Search for the cell housing the specified text and yield its (X, Y) center coordinate. 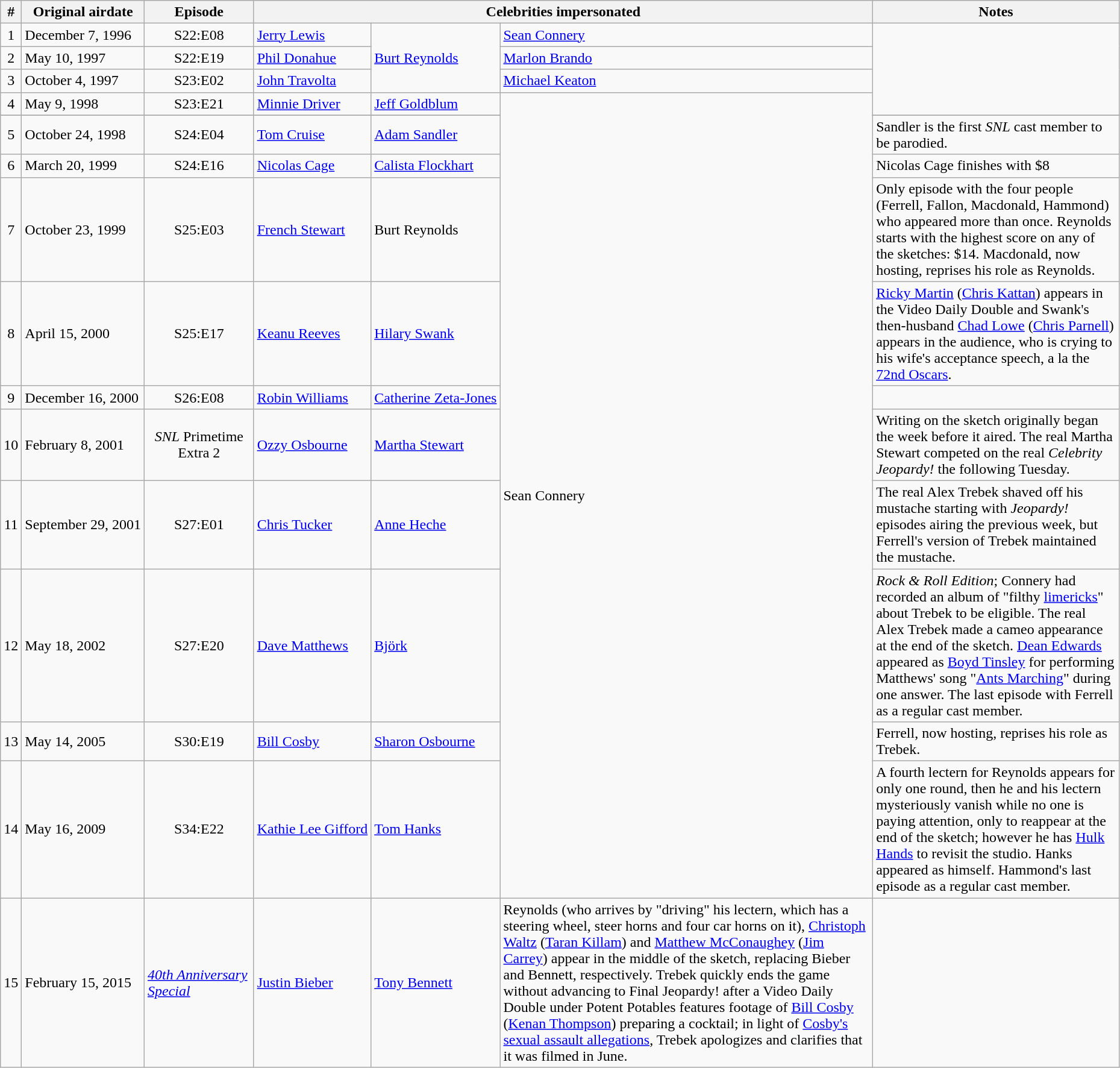
Robin Williams (312, 397)
Episode (199, 12)
December 16, 2000 (83, 397)
S23:E02 (199, 81)
October 24, 1998 (83, 135)
John Travolta (312, 81)
Calista Flockhart (436, 166)
December 7, 1996 (83, 35)
S25:E17 (199, 334)
# (11, 12)
Nicolas Cage finishes with $8 (996, 166)
14 (11, 829)
S27:E20 (199, 646)
Catherine Zeta-Jones (436, 397)
Jeff Goldblum (436, 104)
1 (11, 35)
Dave Matthews (312, 646)
3 (11, 81)
February 8, 2001 (83, 445)
September 29, 2001 (83, 524)
S34:E22 (199, 829)
October 4, 1997 (83, 81)
Nicolas Cage (312, 166)
Ozzy Osbourne (312, 445)
6 (11, 166)
February 15, 2015 (83, 982)
April 15, 2000 (83, 334)
Bill Cosby (312, 741)
11 (11, 524)
5 (11, 135)
May 18, 2002 (83, 646)
S24:E04 (199, 135)
2 (11, 58)
Original airdate (83, 12)
Minnie Driver (312, 104)
May 14, 2005 (83, 741)
May 16, 2009 (83, 829)
7 (11, 229)
S30:E19 (199, 741)
May 9, 1998 (83, 104)
9 (11, 397)
Tom Hanks (436, 829)
10 (11, 445)
March 20, 1999 (83, 166)
40th AnniversarySpecial (199, 982)
May 10, 1997 (83, 58)
Keanu Reeves (312, 334)
S25:E03 (199, 229)
15 (11, 982)
S22:E08 (199, 35)
Notes (996, 12)
Chris Tucker (312, 524)
Tony Bennett (436, 982)
Martha Stewart (436, 445)
Adam Sandler (436, 135)
S22:E19 (199, 58)
Celebrities impersonated (563, 12)
Björk (436, 646)
Jerry Lewis (312, 35)
8 (11, 334)
13 (11, 741)
Anne Heche (436, 524)
S27:E01 (199, 524)
October 23, 1999 (83, 229)
Kathie Lee Gifford (312, 829)
Hilary Swank (436, 334)
S26:E08 (199, 397)
Sandler is the first SNL cast member to be parodied. (996, 135)
12 (11, 646)
French Stewart (312, 229)
Phil Donahue (312, 58)
SNL Primetime Extra 2 (199, 445)
Justin Bieber (312, 982)
Sharon Osbourne (436, 741)
4 (11, 104)
Tom Cruise (312, 135)
Michael Keaton (687, 81)
S23:E21 (199, 104)
Ferrell, now hosting, reprises his role as Trebek. (996, 741)
Marlon Brando (687, 58)
S24:E16 (199, 166)
